From the cell containing the given text, extract its center point as [X, Y] coordinate. 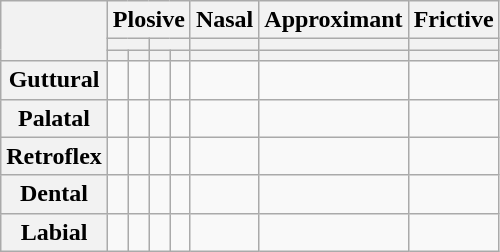
Guttural [54, 80]
Labial [54, 232]
Retroflex [54, 156]
Frictive [454, 20]
Nasal [224, 20]
Approximant [334, 20]
Dental [54, 194]
Plosive [148, 20]
Palatal [54, 118]
